Identify which cell holds the provided text, then report its (X, Y) central coordinate. 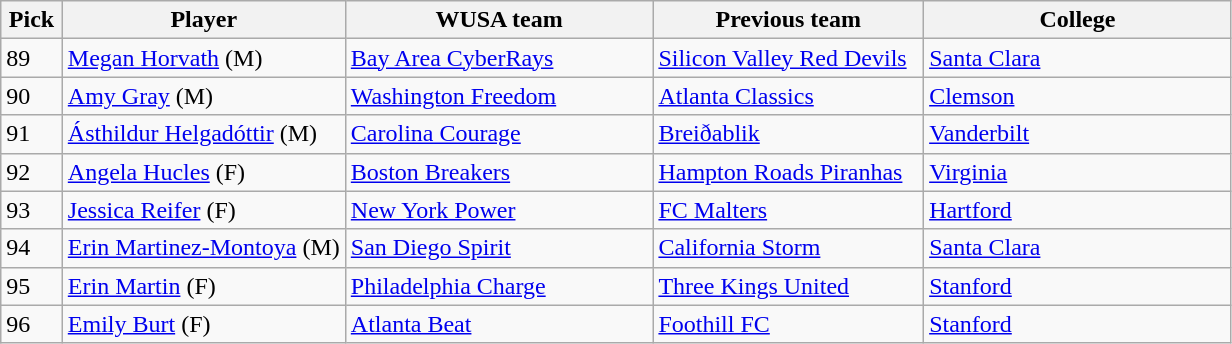
93 (32, 210)
Hampton Roads Piranhas (788, 172)
96 (32, 324)
89 (32, 58)
Player (204, 20)
Vanderbilt (1078, 134)
San Diego Spirit (499, 248)
Angela Hucles (F) (204, 172)
Hartford (1078, 210)
Erin Martinez-Montoya (M) (204, 248)
FC Malters (788, 210)
95 (32, 286)
Atlanta Classics (788, 96)
Previous team (788, 20)
California Storm (788, 248)
College (1078, 20)
Breiðablik (788, 134)
Silicon Valley Red Devils (788, 58)
Boston Breakers (499, 172)
90 (32, 96)
Pick (32, 20)
WUSA team (499, 20)
Virginia (1078, 172)
Carolina Courage (499, 134)
Clemson (1078, 96)
Bay Area CyberRays (499, 58)
Philadelphia Charge (499, 286)
94 (32, 248)
Atlanta Beat (499, 324)
Emily Burt (F) (204, 324)
91 (32, 134)
Megan Horvath (M) (204, 58)
New York Power (499, 210)
Foothill FC (788, 324)
Washington Freedom (499, 96)
Ásthildur Helgadóttir (M) (204, 134)
Amy Gray (M) (204, 96)
Three Kings United (788, 286)
92 (32, 172)
Erin Martin (F) (204, 286)
Jessica Reifer (F) (204, 210)
